Pinpoint the cell where the given text exists, returning its (x, y) midpoint coordinate. 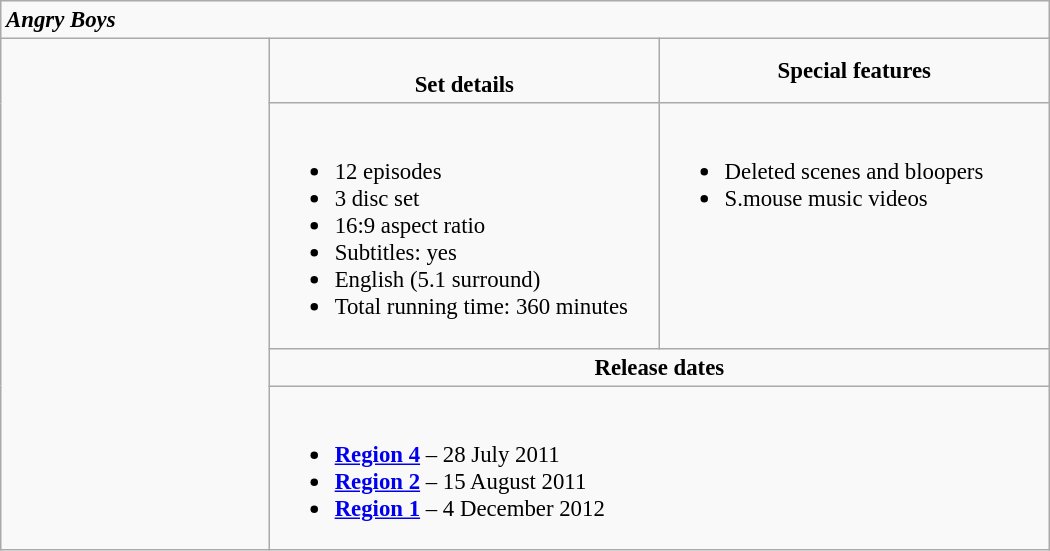
Special features (854, 72)
Set details (464, 72)
Deleted scenes and bloopersS.mouse music videos (854, 226)
Region 4 – 28 July 2011Region 2 – 15 August 2011Region 1 – 4 December 2012 (659, 468)
Release dates (659, 367)
12 episodes3 disc set16:9 aspect ratioSubtitles: yesEnglish (5.1 surround)Total running time: 360 minutes (464, 226)
Angry Boys (525, 20)
